Output the [X, Y] coordinate of the center of the cell containing the given text.  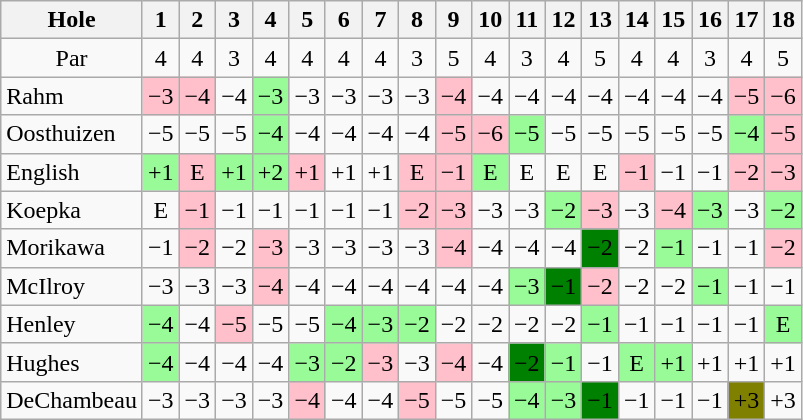
13 [600, 20]
Oosthuizen [72, 134]
DeChambeau [72, 400]
10 [490, 20]
Henley [72, 324]
McIlroy [72, 286]
Koepka [72, 210]
Hole [72, 20]
12 [564, 20]
+2 [270, 172]
6 [344, 20]
16 [710, 20]
14 [636, 20]
2 [198, 20]
7 [380, 20]
Par [72, 58]
Hughes [72, 362]
15 [674, 20]
18 [784, 20]
8 [418, 20]
Rahm [72, 96]
1 [160, 20]
11 [528, 20]
17 [746, 20]
English [72, 172]
9 [454, 20]
Morikawa [72, 248]
